Output the (X, Y) coordinate of the center of the cell containing the given text.  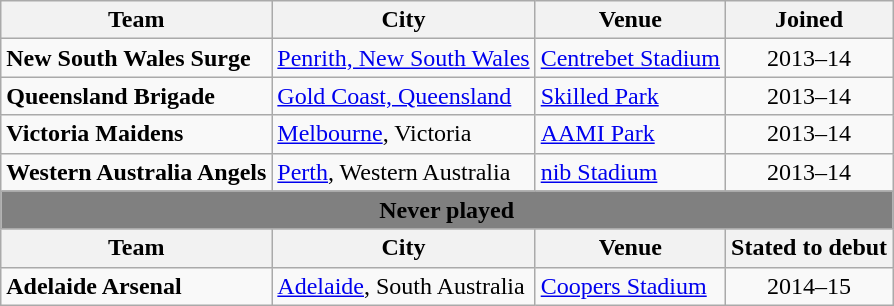
Queensland Brigade (136, 96)
2014–15 (810, 286)
Centrebet Stadium (630, 58)
Adelaide Arsenal (136, 286)
Victoria Maidens (136, 134)
AAMI Park (630, 134)
Stated to debut (810, 248)
Gold Coast, Queensland (404, 96)
Melbourne, Victoria (404, 134)
Penrith, New South Wales (404, 58)
Western Australia Angels (136, 172)
Skilled Park (630, 96)
New South Wales Surge (136, 58)
nib Stadium (630, 172)
Coopers Stadium (630, 286)
Adelaide, South Australia (404, 286)
Joined (810, 20)
Never played (447, 210)
Perth, Western Australia (404, 172)
